Locate the cell with the specified text and output its (x, y) center coordinate. 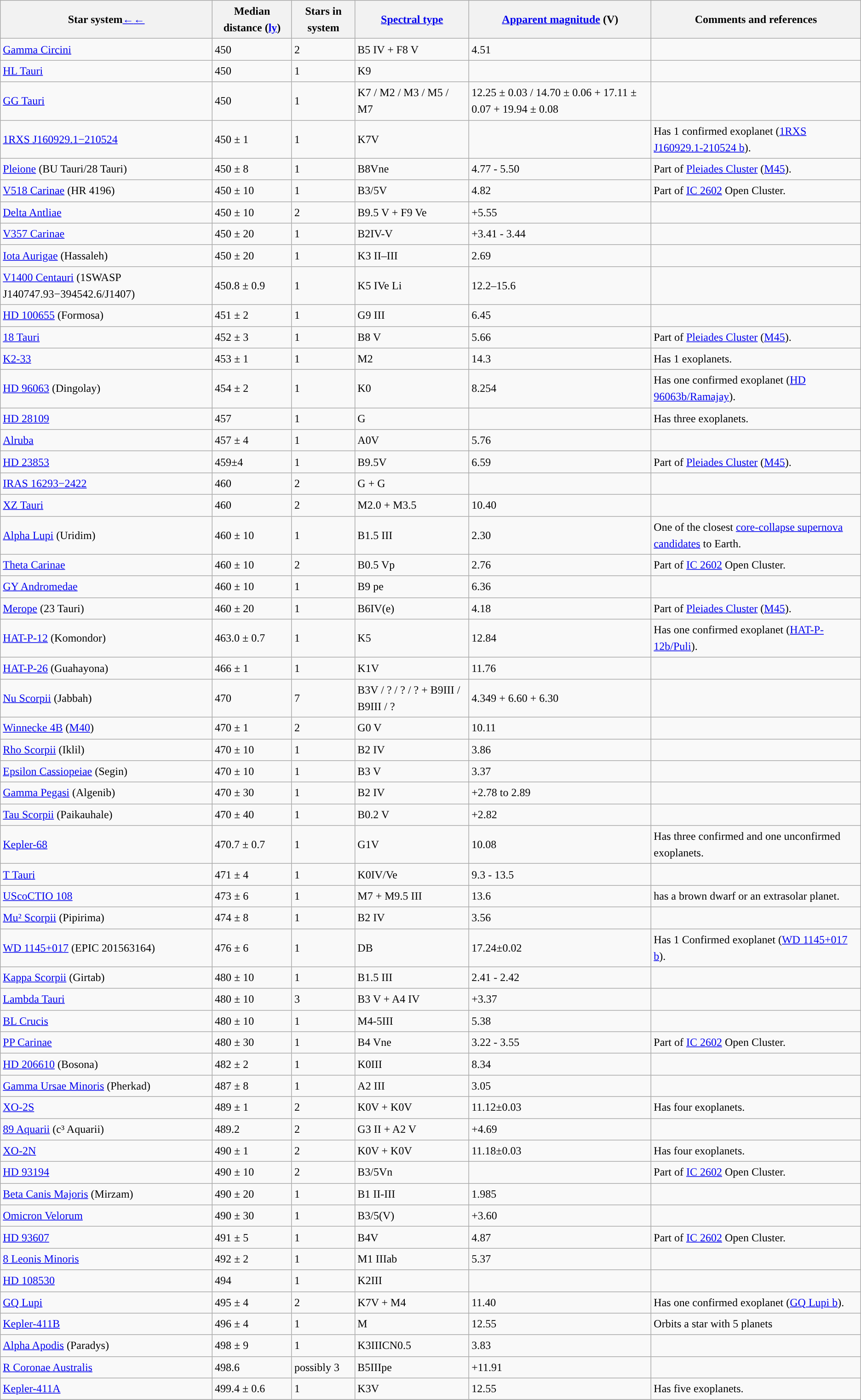
470 ± 1 (252, 728)
490 ± 20 (252, 1194)
HD 93607 (107, 1237)
498 ± 9 (252, 1346)
Has three exoplanets. (756, 419)
495 ± 4 (252, 1302)
B3 V + A4 IV (412, 999)
B3/5V (412, 190)
A0V (412, 441)
K3IIICN0.5 (412, 1346)
+3.41 - 3.44 (560, 234)
HD 108530 (107, 1280)
B3V / ? / ? / ? + B9III / B9III / ? (412, 698)
4.51 (560, 50)
492 ± 2 (252, 1259)
7 (323, 698)
B5 IV + F8 V (412, 50)
8.254 (560, 389)
Tau Scorpii (Paikauhale) (107, 815)
Merope (23 Tauri) (107, 608)
Kappa Scorpii (Girtab) (107, 978)
Kepler-68 (107, 844)
B8Vne (412, 169)
has a brown dwarf or an extrasolar planet. (756, 896)
K0 (412, 389)
M (412, 1324)
Theta Carinae (107, 565)
B3/5Vn (412, 1173)
474 ± 8 (252, 918)
17.24±0.02 (560, 947)
HD 100655 (Formosa) (107, 316)
B1 II-III (412, 1194)
489.2 (252, 1130)
K7V + M4 (412, 1302)
HL Tauri (107, 71)
466 ± 1 (252, 668)
2.69 (560, 256)
450 ± 8 (252, 169)
453 ± 1 (252, 359)
491 ± 5 (252, 1237)
490 ± 10 (252, 1173)
K0III (412, 1064)
WD 1145+017 (EPIC 201563164) (107, 947)
HD 23853 (107, 462)
4.77 - 5.50 (560, 169)
450.8 ± 0.9 (252, 285)
+3.60 (560, 1216)
9.3 - 13.5 (560, 875)
Median distance (ly) (252, 19)
+2.82 (560, 815)
M2.0 + M3.5 (412, 505)
UScoCTIO 108 (107, 896)
B3/5(V) (412, 1216)
Has 1 Confirmed exoplanet (WD 1145+017 b). (756, 947)
470.7 ± 0.7 (252, 844)
Alruba (107, 441)
11.40 (560, 1302)
GG Tauri (107, 101)
Iota Aurigae (Hassaleh) (107, 256)
Mu² Scorpii (Pipirima) (107, 918)
2.41 - 2.42 (560, 978)
BL Crucis (107, 1021)
451 ± 2 (252, 316)
5.38 (560, 1021)
11.12±0.03 (560, 1107)
Has one confirmed exoplanet (HD 96063b/Ramajay). (756, 389)
B5IIIpe (412, 1367)
XZ Tauri (107, 505)
3.05 (560, 1085)
+2.78 to 2.89 (560, 793)
482 ± 2 (252, 1064)
G + G (412, 484)
B9.5 V + F9 Ve (412, 212)
K5 (412, 638)
IRAS 16293−2422 (107, 484)
Nu Scorpii (Jabbah) (107, 698)
5.37 (560, 1259)
K5 IVe Li (412, 285)
B9 pe (412, 587)
M7 + M9.5 III (412, 896)
3.37 (560, 772)
14.3 (560, 359)
490 ± 30 (252, 1216)
470 (252, 698)
K1V (412, 668)
HD 206610 (Bosona) (107, 1064)
454 ± 2 (252, 389)
5.66 (560, 338)
3.22 - 3.55 (560, 1042)
R Coronae Australis (107, 1367)
B8 V (412, 338)
470 ± 30 (252, 793)
+11.91 (560, 1367)
Winnecke 4B (M40) (107, 728)
HD 28109 (107, 419)
V518 Carinae (HR 4196) (107, 190)
5.76 (560, 441)
+5.55 (560, 212)
G1V (412, 844)
12.2–15.6 (560, 285)
+4.69 (560, 1130)
8 Leonis Minoris (107, 1259)
HAT-P-12 (Komondor) (107, 638)
4.87 (560, 1237)
HAT-P-26 (Guahayona) (107, 668)
Gamma Circini (107, 50)
K2-33 (107, 359)
Has 1 confirmed exoplanet (1RXS J160929.1-210524 b). (756, 139)
T Tauri (107, 875)
10.08 (560, 844)
4.349 + 6.60 + 6.30 (560, 698)
4.82 (560, 190)
Epsilon Cassiopeiae (Segin) (107, 772)
PP Carinae (107, 1042)
Alpha Apodis (Paradys) (107, 1346)
M4-5III (412, 1021)
6.36 (560, 587)
HD 96063 (Dingolay) (107, 389)
489 ± 1 (252, 1107)
3.56 (560, 918)
13.6 (560, 896)
Has one confirmed exoplanet (HAT-P-12b/Puli). (756, 638)
457 (252, 419)
480 ± 30 (252, 1042)
Omicron Velorum (107, 1216)
Lambda Tauri (107, 999)
GQ Lupi (107, 1302)
A2 III (412, 1085)
Has five exoplanets. (756, 1389)
6.45 (560, 316)
B0.5 Vp (412, 565)
G0 V (412, 728)
12.84 (560, 638)
Has three confirmed and one unconfirmed exoplanets. (756, 844)
1.985 (560, 1194)
XO-2N (107, 1151)
K3V (412, 1389)
476 ± 6 (252, 947)
6.59 (560, 462)
B0.2 V (412, 815)
Alpha Lupi (Uridim) (107, 535)
12.25 ± 0.03 / 14.70 ± 0.06 + 17.11 ± 0.07 + 19.94 ± 0.08 (560, 101)
Rho Scorpii (Iklil) (107, 750)
4.18 (560, 608)
450 ± 1 (252, 139)
499.4 ± 0.6 (252, 1389)
Beta Canis Majoris (Mirzam) (107, 1194)
DB (412, 947)
B2IV-V (412, 234)
498.6 (252, 1367)
3.86 (560, 750)
Comments and references (756, 19)
K0IV/Ve (412, 875)
K7 / M2 / M3 / M5 / M7 (412, 101)
10.11 (560, 728)
+3.37 (560, 999)
B4V (412, 1237)
2.30 (560, 535)
11.76 (560, 668)
B9.5V (412, 462)
452 ± 3 (252, 338)
490 ± 1 (252, 1151)
459±4 (252, 462)
K9 (412, 71)
V1400 Centauri (1SWASP J140747.93−394542.6/J1407) (107, 285)
K7V (412, 139)
K3 II–III (412, 256)
496 ± 4 (252, 1324)
B6IV(e) (412, 608)
Stars in system (323, 19)
494 (252, 1280)
10.40 (560, 505)
B3 V (412, 772)
463.0 ± 0.7 (252, 638)
Kepler-411A (107, 1389)
GY Andromedae (107, 587)
M2 (412, 359)
Orbits a star with 5 planets (756, 1324)
89 Aquarii (c³ Aquarii) (107, 1130)
XO-2S (107, 1107)
487 ± 8 (252, 1085)
Kepler-411B (107, 1324)
Spectral type (412, 19)
Gamma Pegasi (Algenib) (107, 793)
3.83 (560, 1346)
1RXS J160929.1−210524 (107, 139)
G (412, 419)
11.18±0.03 (560, 1151)
Has one confirmed exoplanet (GQ Lupi b). (756, 1302)
473 ± 6 (252, 896)
G9 III (412, 316)
K2III (412, 1280)
Has 1 exoplanets. (756, 359)
8.34 (560, 1064)
457 ± 4 (252, 441)
18 Tauri (107, 338)
B4 Vne (412, 1042)
3 (323, 999)
Apparent magnitude (V) (560, 19)
HD 93194 (107, 1173)
G3 II + A2 V (412, 1130)
Star system←← (107, 19)
Delta Antliae (107, 212)
Pleione (BU Tauri/28 Tauri) (107, 169)
One of the closest core-collapse supernova candidates to Earth. (756, 535)
Gamma Ursae Minoris (Pherkad) (107, 1085)
M1 IIIab (412, 1259)
V357 Carinae (107, 234)
possibly 3 (323, 1367)
471 ± 4 (252, 875)
2.76 (560, 565)
460 ± 20 (252, 608)
470 ± 40 (252, 815)
